Return [X, Y] of the center of cell containing provided text 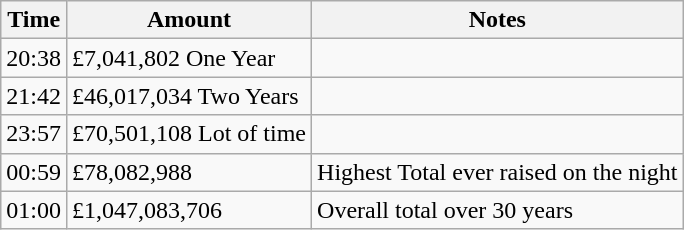
£1,047,083,706 [188, 210]
20:38 [34, 58]
£70,501,108 Lot of time [188, 134]
00:59 [34, 172]
Highest Total ever raised on the night [498, 172]
01:00 [34, 210]
Overall total over 30 years [498, 210]
23:57 [34, 134]
£7,041,802 One Year [188, 58]
Amount [188, 20]
Notes [498, 20]
£78,082,988 [188, 172]
Time [34, 20]
21:42 [34, 96]
£46,017,034 Two Years [188, 96]
